Scan for the cell matching the given text and deliver its (x, y) coordinate at center. 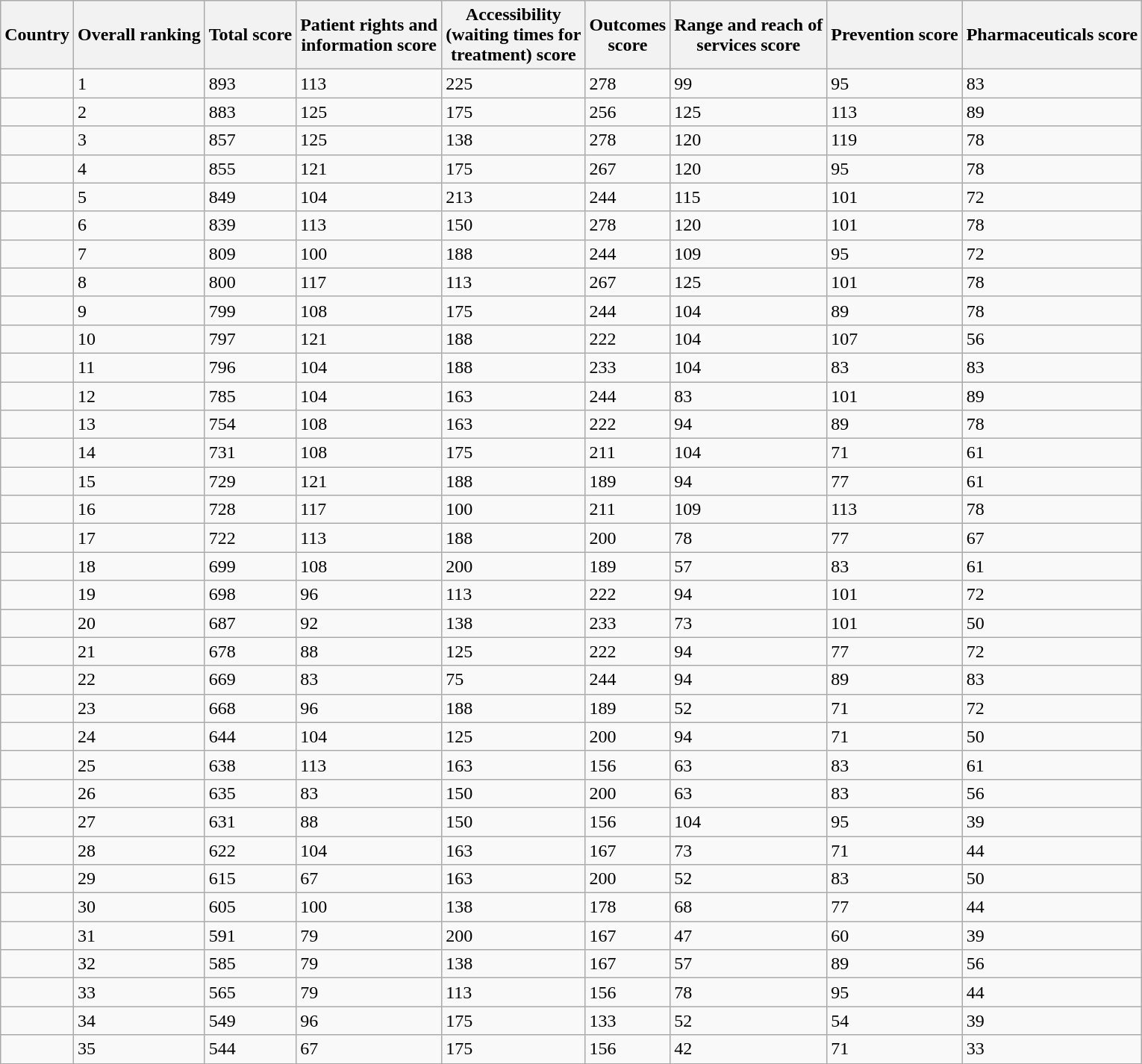
631 (250, 822)
Overall ranking (139, 35)
728 (250, 510)
42 (749, 1049)
19 (139, 595)
615 (250, 879)
256 (628, 112)
11 (139, 367)
622 (250, 850)
699 (250, 566)
25 (139, 765)
15 (139, 481)
22 (139, 680)
115 (749, 197)
4 (139, 169)
178 (628, 907)
Prevention score (894, 35)
13 (139, 425)
133 (628, 1021)
213 (514, 197)
731 (250, 453)
Accessibility (waiting times for treatment) score (514, 35)
855 (250, 169)
698 (250, 595)
Outcomes score (628, 35)
Patient rights and information score (369, 35)
687 (250, 623)
21 (139, 651)
16 (139, 510)
1 (139, 84)
809 (250, 254)
Range and reach of services score (749, 35)
839 (250, 225)
644 (250, 736)
75 (514, 680)
678 (250, 651)
119 (894, 140)
20 (139, 623)
5 (139, 197)
585 (250, 964)
54 (894, 1021)
883 (250, 112)
27 (139, 822)
99 (749, 84)
Country (37, 35)
26 (139, 793)
47 (749, 936)
565 (250, 992)
35 (139, 1049)
23 (139, 708)
635 (250, 793)
722 (250, 538)
68 (749, 907)
225 (514, 84)
8 (139, 282)
3 (139, 140)
754 (250, 425)
9 (139, 310)
2 (139, 112)
12 (139, 396)
849 (250, 197)
Pharmaceuticals score (1052, 35)
14 (139, 453)
893 (250, 84)
544 (250, 1049)
799 (250, 310)
34 (139, 1021)
32 (139, 964)
107 (894, 339)
17 (139, 538)
10 (139, 339)
785 (250, 396)
549 (250, 1021)
591 (250, 936)
28 (139, 850)
796 (250, 367)
800 (250, 282)
638 (250, 765)
60 (894, 936)
668 (250, 708)
Total score (250, 35)
18 (139, 566)
24 (139, 736)
30 (139, 907)
31 (139, 936)
729 (250, 481)
797 (250, 339)
29 (139, 879)
7 (139, 254)
857 (250, 140)
605 (250, 907)
6 (139, 225)
92 (369, 623)
669 (250, 680)
